Determine the [x, y] coordinate at the center of the cell enclosing the given text.  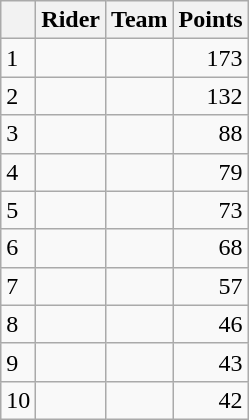
6 [18, 248]
68 [210, 248]
42 [210, 400]
4 [18, 172]
8 [18, 324]
132 [210, 96]
10 [18, 400]
9 [18, 362]
57 [210, 286]
Rider [71, 20]
43 [210, 362]
1 [18, 58]
88 [210, 134]
3 [18, 134]
Points [210, 20]
79 [210, 172]
173 [210, 58]
5 [18, 210]
Team [140, 20]
73 [210, 210]
46 [210, 324]
7 [18, 286]
2 [18, 96]
